Return (x, y) of the center of cell containing provided text 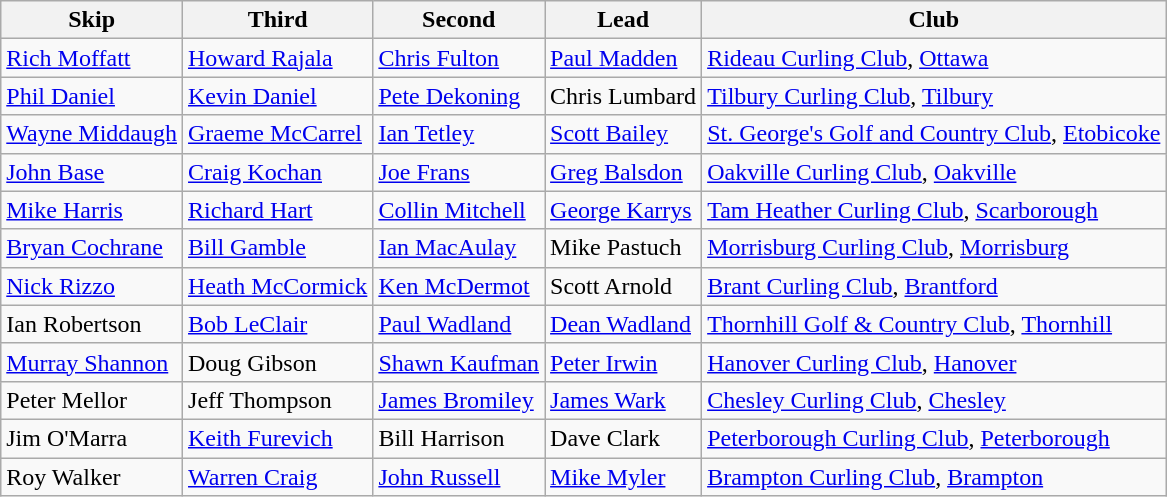
Brampton Curling Club, Brampton (934, 477)
Wayne Middaugh (92, 134)
Club (934, 20)
Shawn Kaufman (459, 362)
Mike Pastuch (624, 248)
Bryan Cochrane (92, 248)
Ian Robertson (92, 324)
Mike Harris (92, 210)
Chris Fulton (459, 58)
Kevin Daniel (278, 96)
Bill Harrison (459, 438)
Craig Kochan (278, 172)
Paul Wadland (459, 324)
Thornhill Golf & Country Club, Thornhill (934, 324)
Roy Walker (92, 477)
Bill Gamble (278, 248)
Peterborough Curling Club, Peterborough (934, 438)
Rideau Curling Club, Ottawa (934, 58)
Rich Moffatt (92, 58)
Oakville Curling Club, Oakville (934, 172)
Tam Heather Curling Club, Scarborough (934, 210)
St. George's Golf and Country Club, Etobicoke (934, 134)
James Wark (624, 400)
Greg Balsdon (624, 172)
Joe Frans (459, 172)
Scott Arnold (624, 286)
Heath McCormick (278, 286)
Chesley Curling Club, Chesley (934, 400)
Pete Dekoning (459, 96)
Lead (624, 20)
Ian MacAulay (459, 248)
Doug Gibson (278, 362)
Second (459, 20)
Howard Rajala (278, 58)
Graeme McCarrel (278, 134)
Hanover Curling Club, Hanover (934, 362)
Morrisburg Curling Club, Morrisburg (934, 248)
Murray Shannon (92, 362)
Tilbury Curling Club, Tilbury (934, 96)
Collin Mitchell (459, 210)
John Base (92, 172)
Third (278, 20)
Jeff Thompson (278, 400)
Phil Daniel (92, 96)
Dean Wadland (624, 324)
James Bromiley (459, 400)
George Karrys (624, 210)
Richard Hart (278, 210)
Chris Lumbard (624, 96)
Ian Tetley (459, 134)
Keith Furevich (278, 438)
Paul Madden (624, 58)
John Russell (459, 477)
Bob LeClair (278, 324)
Nick Rizzo (92, 286)
Jim O'Marra (92, 438)
Ken McDermot (459, 286)
Warren Craig (278, 477)
Peter Irwin (624, 362)
Skip (92, 20)
Dave Clark (624, 438)
Mike Myler (624, 477)
Peter Mellor (92, 400)
Brant Curling Club, Brantford (934, 286)
Scott Bailey (624, 134)
